Return the (X, Y) coordinate for the center point of the cell that contains the specified text.  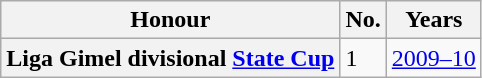
Years (434, 20)
No. (363, 20)
1 (363, 58)
Liga Gimel divisional State Cup (170, 58)
Honour (170, 20)
2009–10 (434, 58)
